Scan for the cell matching the given text and deliver its [x, y] coordinate at center. 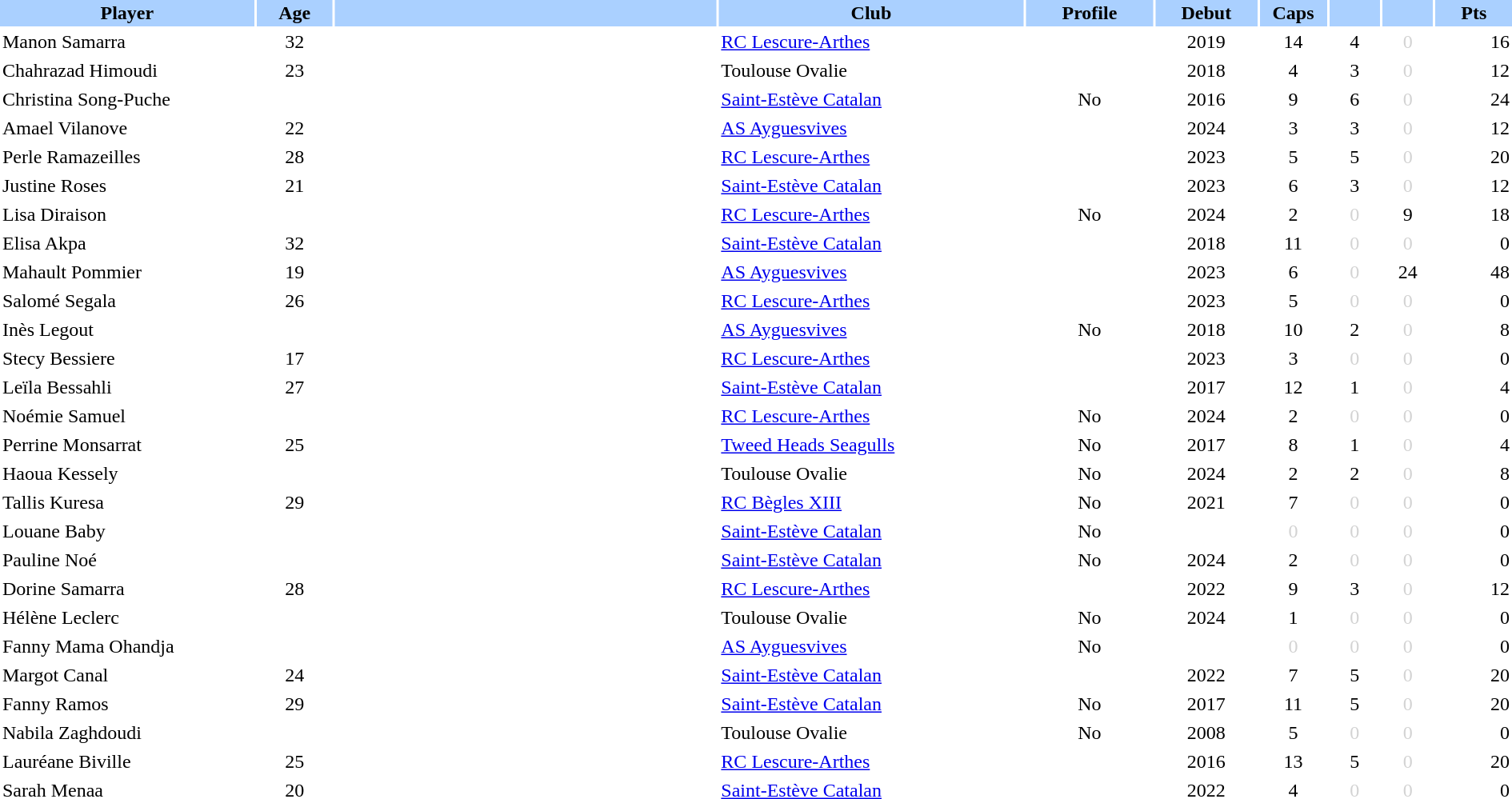
Tallis Kuresa [127, 502]
Perle Ramazeilles [127, 157]
2008 [1206, 733]
Pts [1474, 13]
Manon Samarra [127, 42]
22 [294, 128]
Debut [1206, 13]
Noémie Samuel [127, 416]
2019 [1206, 42]
Justine Roses [127, 186]
14 [1293, 42]
Salomé Segala [127, 301]
Pauline Noé [127, 560]
Inès Legout [127, 330]
Nabila Zaghdoudi [127, 733]
Christina Song-Puche [127, 99]
Fanny Ramos [127, 704]
Caps [1293, 13]
Leïla Bessahli [127, 387]
Amael Vilanove [127, 128]
Age [294, 13]
Mahault Pommier [127, 272]
Haoua Kessely [127, 473]
16 [1474, 42]
21 [294, 186]
17 [294, 358]
Perrine Monsarrat [127, 445]
26 [294, 301]
Lisa Diraison [127, 214]
13 [1293, 761]
Club [870, 13]
18 [1474, 214]
10 [1293, 330]
Margot Canal [127, 675]
Fanny Mama Ohandja [127, 646]
Chahrazad Himoudi [127, 70]
Hélène Leclerc [127, 617]
RC Bègles XIII [870, 502]
23 [294, 70]
Lauréane Biville [127, 761]
Player [127, 13]
Stecy Bessiere [127, 358]
Elisa Akpa [127, 243]
Tweed Heads Seagulls [870, 445]
2021 [1206, 502]
19 [294, 272]
27 [294, 387]
48 [1474, 272]
Profile [1090, 13]
Louane Baby [127, 531]
Dorine Samarra [127, 589]
